Detect which cell encompasses the target text, then output its (X, Y) center coordinate. 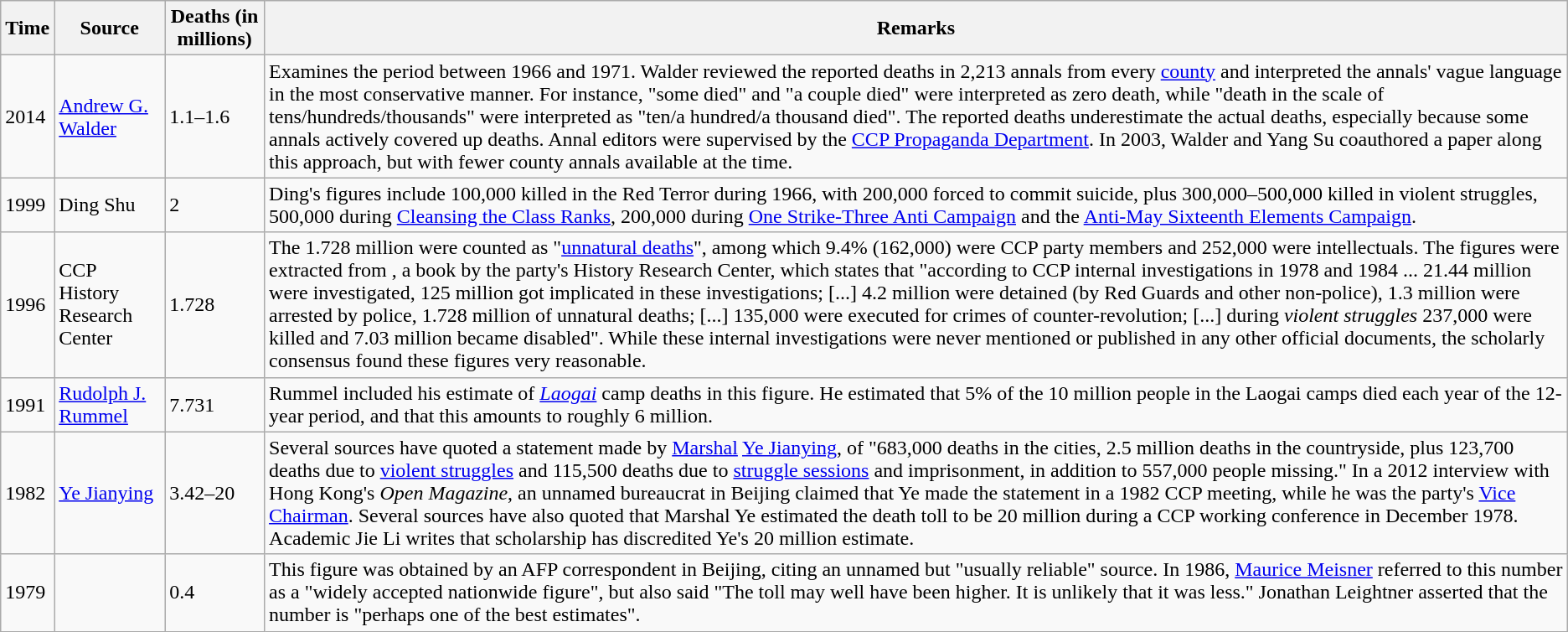
1996 (28, 305)
1979 (28, 593)
3.42–20 (214, 493)
Deaths (in millions) (214, 28)
1982 (28, 493)
1999 (28, 205)
Rudolph J. Rummel (110, 404)
Andrew G. Walder (110, 117)
CCP History Research Center (110, 305)
1.1–1.6 (214, 117)
1.728 (214, 305)
1991 (28, 404)
Ding Shu (110, 205)
0.4 (214, 593)
Source (110, 28)
Remarks (916, 28)
7.731 (214, 404)
2 (214, 205)
2014 (28, 117)
Time (28, 28)
Ye Jianying (110, 493)
